From the cell containing the given text, extract its center point as (X, Y) coordinate. 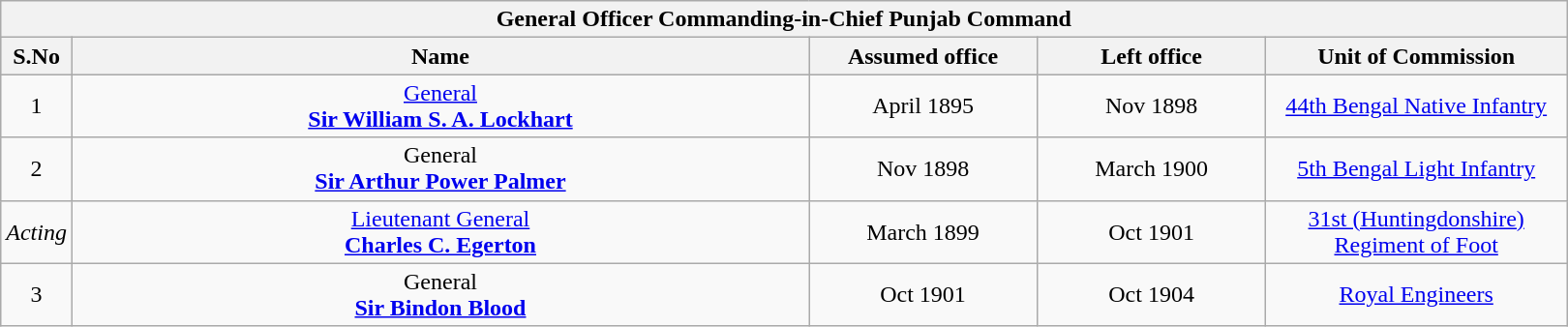
Assumed office (923, 56)
Left office (1152, 56)
General Officer Commanding-in-Chief Punjab Command (784, 19)
5th Bengal Light Infantry (1417, 168)
2 (37, 168)
S.No (37, 56)
31st (Huntingdonshire) Regiment of Foot (1417, 232)
GeneralSir Arthur Power Palmer (439, 168)
1 (37, 106)
Acting (37, 232)
Royal Engineers (1417, 294)
44th Bengal Native Infantry (1417, 106)
GeneralSir Bindon Blood (439, 294)
GeneralSir William S. A. Lockhart (439, 106)
April 1895 (923, 106)
3 (37, 294)
March 1899 (923, 232)
March 1900 (1152, 168)
Oct 1904 (1152, 294)
Name (439, 56)
Unit of Commission (1417, 56)
Lieutenant GeneralCharles C. Egerton (439, 232)
